Return [X, Y] of the center of cell containing provided text 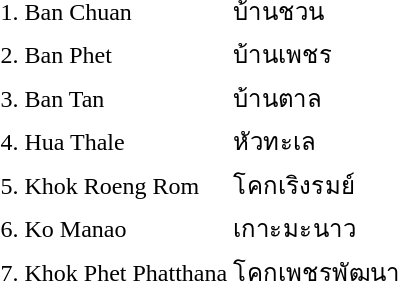
Ban Phet [126, 54]
Khok Roeng Rom [126, 185]
Hua Thale [126, 142]
Ban Tan [126, 98]
Ko Manao [126, 228]
